Search for the cell housing the specified text and yield its [X, Y] center coordinate. 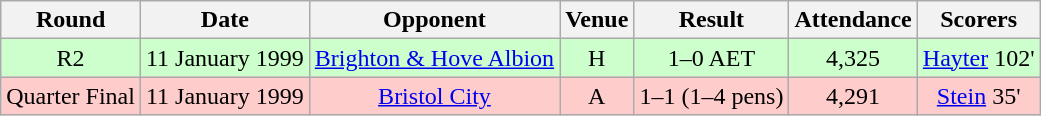
A [597, 96]
4,325 [853, 58]
Bristol City [434, 96]
1–1 (1–4 pens) [712, 96]
Hayter 102' [978, 58]
Result [712, 20]
Date [224, 20]
Opponent [434, 20]
Quarter Final [71, 96]
Stein 35' [978, 96]
1–0 AET [712, 58]
H [597, 58]
Venue [597, 20]
Brighton & Hove Albion [434, 58]
4,291 [853, 96]
Round [71, 20]
R2 [71, 58]
Attendance [853, 20]
Scorers [978, 20]
